Return the (x, y) coordinate for the center point of the cell that contains the specified text.  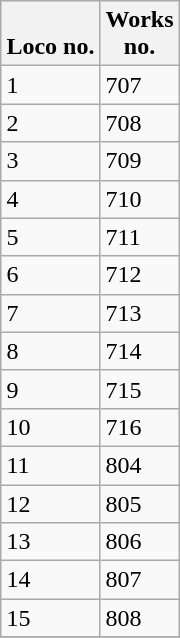
808 (140, 618)
15 (50, 618)
11 (50, 465)
1 (50, 85)
804 (140, 465)
6 (50, 275)
Loco no. (50, 34)
8 (50, 351)
Worksno. (140, 34)
715 (140, 389)
713 (140, 313)
711 (140, 237)
807 (140, 580)
4 (50, 199)
709 (140, 161)
10 (50, 427)
7 (50, 313)
5 (50, 237)
708 (140, 123)
3 (50, 161)
716 (140, 427)
9 (50, 389)
805 (140, 503)
710 (140, 199)
12 (50, 503)
714 (140, 351)
2 (50, 123)
14 (50, 580)
707 (140, 85)
806 (140, 542)
13 (50, 542)
712 (140, 275)
